Output the (X, Y) coordinate of the center of the cell containing the given text.  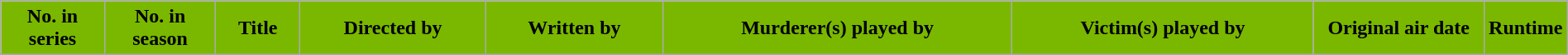
Original air date (1398, 28)
Written by (575, 28)
No. inseason (160, 28)
No. inseries (53, 28)
Directed by (392, 28)
Murderer(s) played by (837, 28)
Title (258, 28)
Victim(s) played by (1163, 28)
Runtime (1525, 28)
